Locate the cell with the specified text and output its (X, Y) center coordinate. 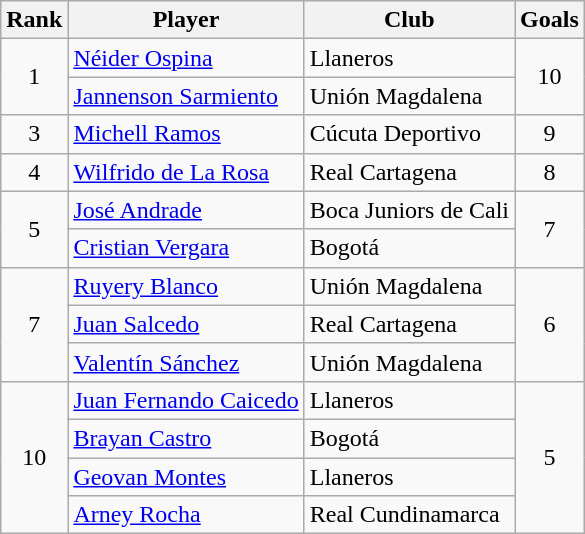
Geovan Montes (186, 477)
Jannenson Sarmiento (186, 96)
6 (550, 324)
Arney Rocha (186, 515)
Brayan Castro (186, 438)
Club (409, 20)
Ruyery Blanco (186, 286)
Juan Salcedo (186, 324)
Boca Juniors de Cali (409, 210)
8 (550, 172)
9 (550, 134)
1 (34, 77)
Rank (34, 20)
Real Cundinamarca (409, 515)
Néider Ospina (186, 58)
Cúcuta Deportivo (409, 134)
Valentín Sánchez (186, 362)
José Andrade (186, 210)
Cristian Vergara (186, 248)
3 (34, 134)
Wilfrido de La Rosa (186, 172)
Goals (550, 20)
4 (34, 172)
Player (186, 20)
Michell Ramos (186, 134)
Juan Fernando Caicedo (186, 400)
